Return the (x, y) coordinate for the center point of the cell that contains the specified text.  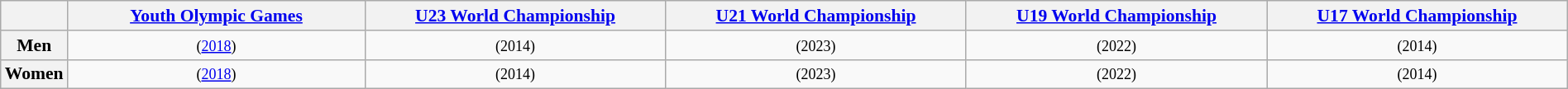
U21 World Championship (815, 16)
Youth Olympic Games (217, 16)
U17 World Championship (1417, 16)
U23 World Championship (514, 16)
U19 World Championship (1116, 16)
Men (35, 45)
Women (35, 74)
